Capture the cell that displays the provided text and extract its [X, Y] central coordinate. 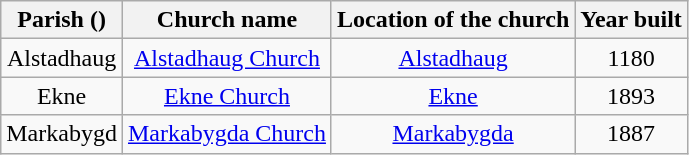
Year built [632, 20]
Markabygda [452, 134]
Location of the church [452, 20]
Markabygd [62, 134]
Ekne Church [226, 96]
1887 [632, 134]
1893 [632, 96]
Markabygda Church [226, 134]
Alstadhaug Church [226, 58]
1180 [632, 58]
Parish () [62, 20]
Church name [226, 20]
